Return [x, y] of the center of cell containing provided text 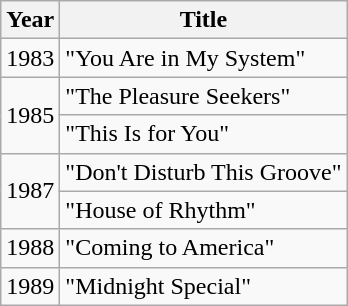
Year [30, 20]
"You Are in My System" [204, 58]
"Midnight Special" [204, 286]
"Don't Disturb This Groove" [204, 172]
1987 [30, 191]
1985 [30, 115]
1988 [30, 248]
"The Pleasure Seekers" [204, 96]
"Coming to America" [204, 248]
1989 [30, 286]
Title [204, 20]
1983 [30, 58]
"This Is for You" [204, 134]
"House of Rhythm" [204, 210]
